Scan for the cell matching the given text and deliver its [X, Y] coordinate at center. 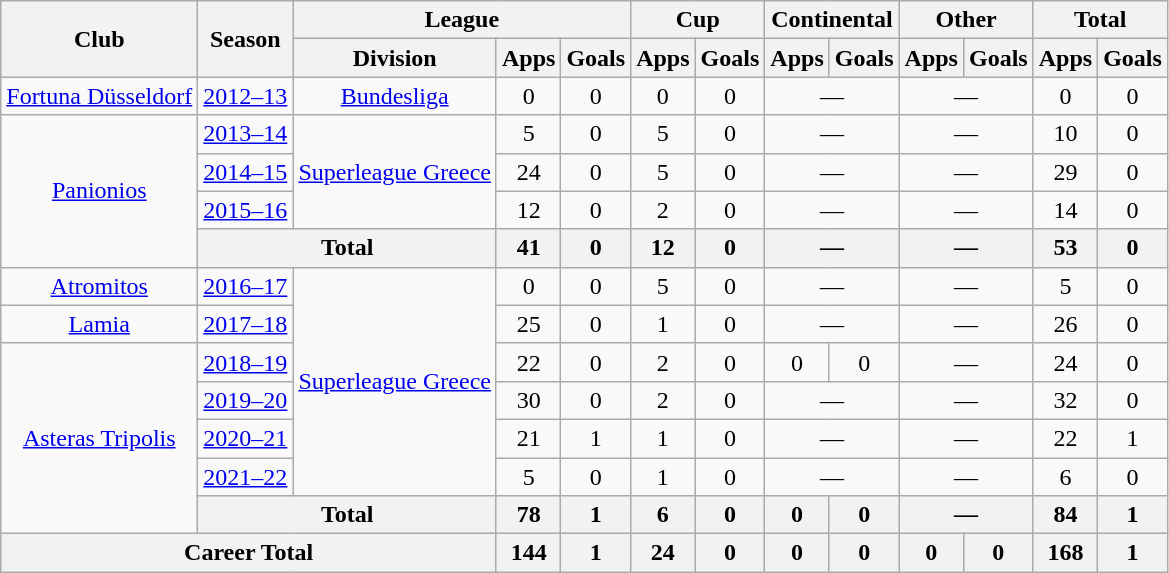
2021–22 [246, 477]
78 [528, 515]
2016–17 [246, 286]
32 [1065, 400]
2013–14 [246, 134]
144 [528, 553]
53 [1065, 248]
Atromitos [100, 286]
Season [246, 39]
Asteras Tripolis [100, 438]
30 [528, 400]
Panionios [100, 191]
84 [1065, 515]
41 [528, 248]
Other [966, 20]
29 [1065, 172]
League [462, 20]
Career Total [249, 553]
14 [1065, 210]
Division [395, 58]
2014–15 [246, 172]
Bundesliga [395, 96]
2012–13 [246, 96]
Continental [832, 20]
2018–19 [246, 362]
Lamia [100, 324]
168 [1065, 553]
Fortuna Düsseldorf [100, 96]
2017–18 [246, 324]
2019–20 [246, 400]
26 [1065, 324]
10 [1065, 134]
Club [100, 39]
2015–16 [246, 210]
Cup [698, 20]
21 [528, 438]
25 [528, 324]
2020–21 [246, 438]
